Determine the (X, Y) coordinate at the center of the cell enclosing the given text.  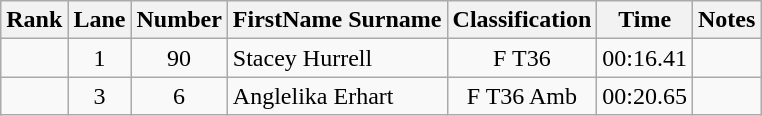
Classification (522, 20)
FirstName Surname (337, 20)
Anglelika Erhart (337, 96)
3 (100, 96)
00:20.65 (645, 96)
1 (100, 58)
Time (645, 20)
F T36 Amb (522, 96)
Lane (100, 20)
00:16.41 (645, 58)
90 (179, 58)
Number (179, 20)
Stacey Hurrell (337, 58)
F T36 (522, 58)
Notes (727, 20)
Rank (34, 20)
6 (179, 96)
